Search for the cell housing the specified text and yield its [X, Y] center coordinate. 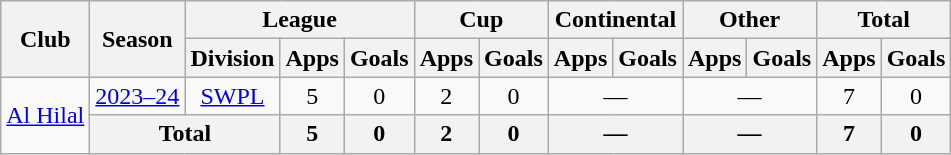
2023–24 [138, 96]
Division [232, 58]
Continental [615, 20]
Cup [481, 20]
Other [749, 20]
Season [138, 39]
League [300, 20]
SWPL [232, 96]
Club [46, 39]
Al Hilal [46, 115]
